Detect which cell encompasses the target text, then output its (x, y) center coordinate. 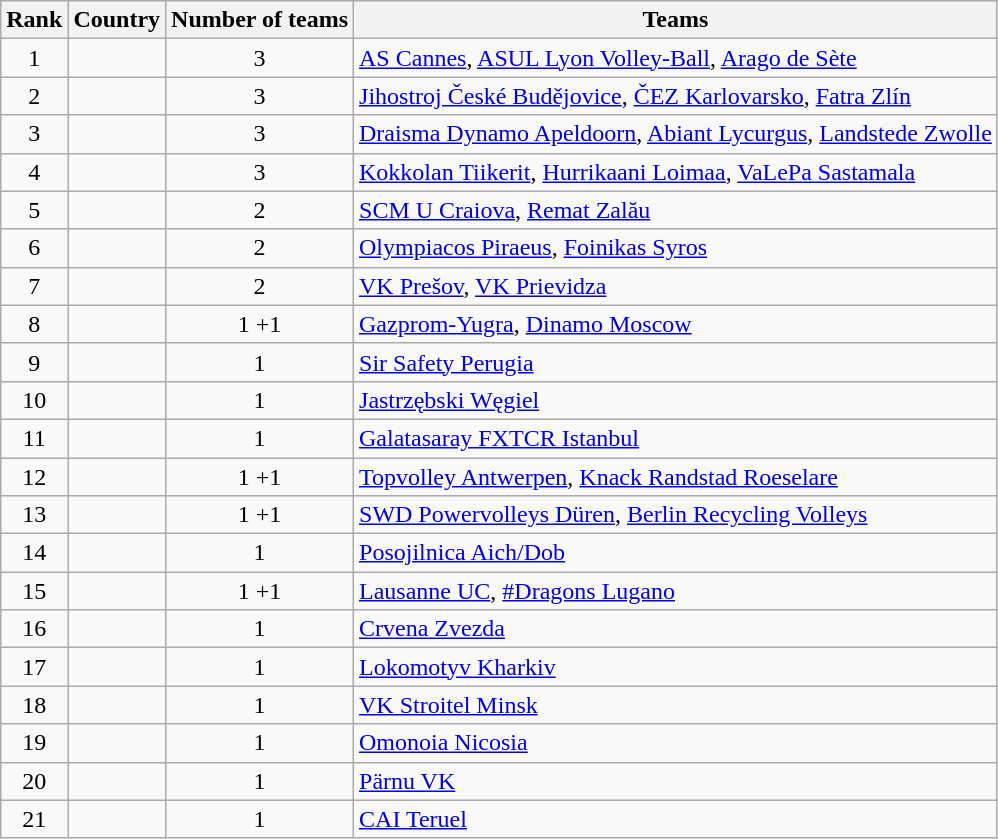
SCM U Craiova, Remat Zalău (676, 210)
5 (34, 210)
17 (34, 667)
Sir Safety Perugia (676, 362)
16 (34, 629)
Country (117, 20)
Rank (34, 20)
Pärnu VK (676, 781)
Olympiacos Piraeus, Foinikas Syros (676, 248)
15 (34, 591)
Draisma Dynamo Apeldoorn, Abiant Lycurgus, Landstede Zwolle (676, 134)
Lokomotyv Kharkiv (676, 667)
Gazprom-Yugra, Dinamo Moscow (676, 324)
Galatasaray FXTCR Istanbul (676, 438)
20 (34, 781)
VK Prešov, VK Prievidza (676, 286)
7 (34, 286)
Number of teams (260, 20)
18 (34, 705)
SWD Powervolleys Düren, Berlin Recycling Volleys (676, 515)
Kokkolan Tiikerit, Hurrikaani Loimaa, VaLePa Sastamala (676, 172)
12 (34, 477)
Teams (676, 20)
13 (34, 515)
19 (34, 743)
Crvena Zvezda (676, 629)
11 (34, 438)
Lausanne UC, #Dragons Lugano (676, 591)
Jastrzębski Węgiel (676, 400)
14 (34, 553)
6 (34, 248)
8 (34, 324)
AS Cannes, ASUL Lyon Volley-Ball, Arago de Sète (676, 58)
4 (34, 172)
9 (34, 362)
CAI Teruel (676, 819)
VK Stroitel Minsk (676, 705)
Omonoia Nicosia (676, 743)
Posojilnica Aich/Dob (676, 553)
10 (34, 400)
21 (34, 819)
Topvolley Antwerpen, Knack Randstad Roeselare (676, 477)
Jihostroj České Budějovice, ČEZ Karlovarsko, Fatra Zlín (676, 96)
